Output the (X, Y) coordinate of the center of the cell containing the given text.  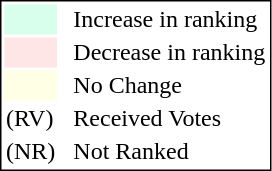
Not Ranked (170, 151)
(RV) (30, 119)
Decrease in ranking (170, 53)
Increase in ranking (170, 19)
No Change (170, 85)
(NR) (30, 151)
Received Votes (170, 119)
